Provide the [x, y] coordinate of the cell's center where the given text is located.  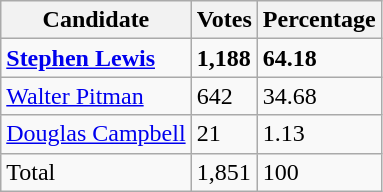
34.68 [319, 96]
21 [224, 134]
Votes [224, 20]
Total [96, 172]
1,851 [224, 172]
100 [319, 172]
1.13 [319, 134]
Candidate [96, 20]
642 [224, 96]
1,188 [224, 58]
Stephen Lewis [96, 58]
64.18 [319, 58]
Percentage [319, 20]
Walter Pitman [96, 96]
Douglas Campbell [96, 134]
